From the cell containing the given text, extract its center point as [X, Y] coordinate. 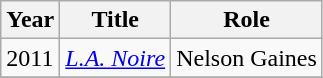
L.A. Noire [116, 58]
Year [30, 20]
Role [247, 20]
Title [116, 20]
2011 [30, 58]
Nelson Gaines [247, 58]
